Identify which cell holds the provided text, then report its (X, Y) central coordinate. 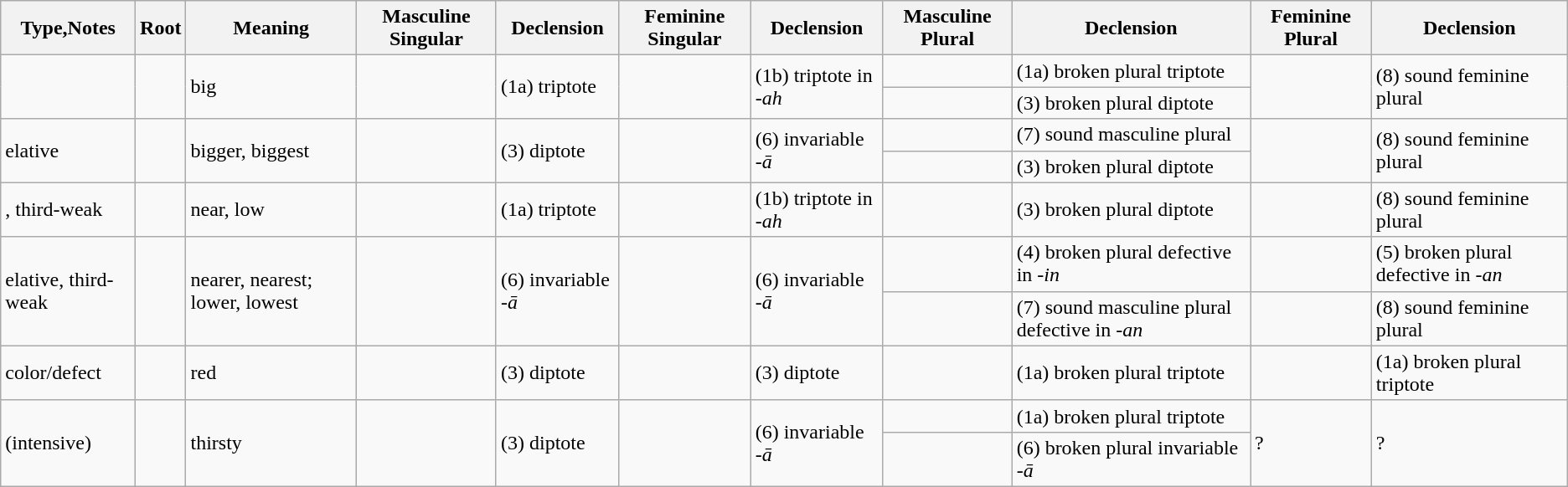
big (271, 87)
(5) broken plural defective in -an (1469, 264)
(6) broken plural invariable -ā (1131, 459)
nearer, nearest; lower, lowest (271, 291)
Masculine Plural (947, 28)
(4) broken plural defective in -in (1131, 264)
Root (161, 28)
thirsty (271, 443)
(intensive) (69, 443)
, third-weak (69, 209)
(7) sound masculine plural defective in -an (1131, 318)
Masculine Singular (426, 28)
(7) sound masculine plural (1131, 135)
near, low (271, 209)
Meaning (271, 28)
Type,Notes (69, 28)
red (271, 373)
color/defect (69, 373)
Feminine Plural (1312, 28)
bigger, biggest (271, 151)
elative, third-weak (69, 291)
elative (69, 151)
Feminine Singular (685, 28)
